Detect which cell encompasses the target text, then output its [x, y] center coordinate. 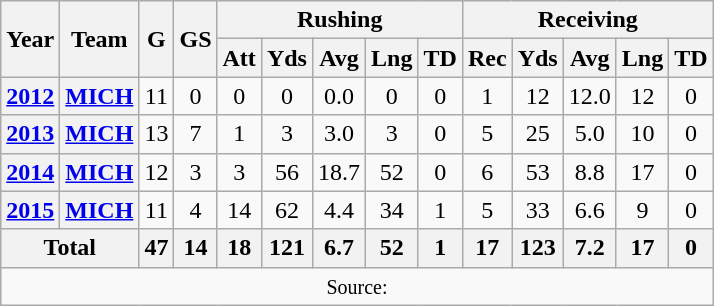
123 [538, 248]
Source: [357, 286]
62 [286, 210]
3.0 [338, 134]
56 [286, 172]
2014 [30, 172]
2012 [30, 96]
8.8 [590, 172]
2015 [30, 210]
25 [538, 134]
7 [196, 134]
53 [538, 172]
10 [642, 134]
9 [642, 210]
33 [538, 210]
13 [156, 134]
Receiving [588, 20]
4.4 [338, 210]
34 [392, 210]
0.0 [338, 96]
Year [30, 39]
4 [196, 210]
Rec [487, 58]
121 [286, 248]
G [156, 39]
6 [487, 172]
6.7 [338, 248]
Total [70, 248]
7.2 [590, 248]
2013 [30, 134]
12.0 [590, 96]
5.0 [590, 134]
Att [239, 58]
6.6 [590, 210]
Rushing [340, 20]
Team [100, 39]
47 [156, 248]
18.7 [338, 172]
GS [196, 39]
18 [239, 248]
